Identify which cell holds the provided text, then report its [X, Y] central coordinate. 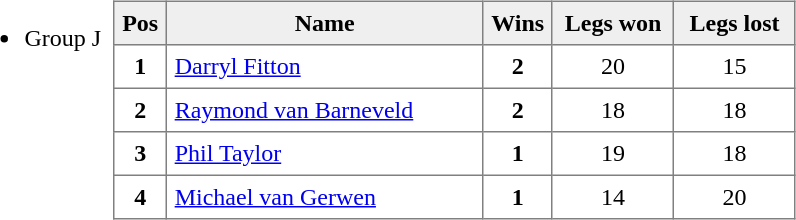
Michael van Gerwen [324, 197]
14 [613, 197]
Legs lost [735, 23]
Wins [518, 23]
19 [613, 154]
15 [735, 67]
3 [140, 154]
Phil Taylor [324, 154]
Darryl Fitton [324, 67]
Name [324, 23]
4 [140, 197]
Legs won [613, 23]
Pos [140, 23]
Raymond van Barneveld [324, 110]
